Extract the (x, y) coordinate from the center of the cell holding the provided text.  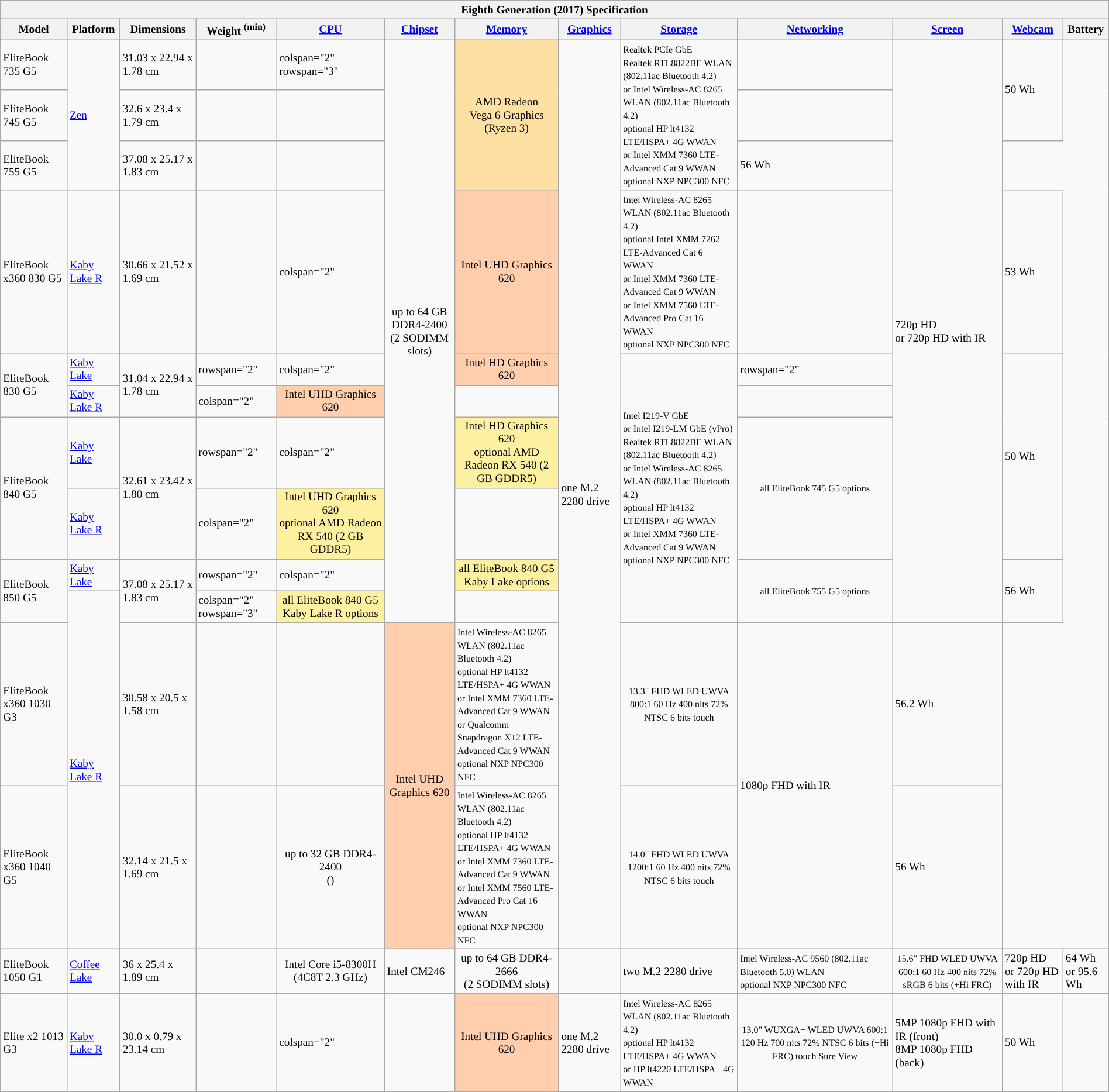
31.03 x 22.94 x 1.78 cm (158, 66)
EliteBook 830 G5 (34, 385)
up to 32 GB DDR4-2400() (330, 867)
1080p FHD with IR (815, 786)
30.58 x 20.5 x 1.58 cm (158, 704)
14.0" FHD WLED UWVA 1200:1 60 Hz 400 nits 72% NTSC 6 bits touch (679, 867)
Intel Wireless-AC 9560 (802.11ac Bluetooth 5.0) WLANoptional NXP NPC300 NFC (815, 972)
EliteBook 840 G5 (34, 488)
Weight (min) (236, 29)
Intel Wireless-AC 8265 WLAN (802.11ac Bluetooth 4.2)optional HP lt4132 LTE/HSPA+ 4G WWANor HP lt4220 LTE/HSPA+ 4G WWAN (679, 1042)
Eighth Generation (2017) Specification (554, 10)
two M.2 2280 drive (679, 972)
EliteBook 745 G5 (34, 115)
Storage (679, 29)
32.14 x 21.5 x 1.69 cm (158, 867)
30.66 x 21.52 x 1.69 cm (158, 271)
Elite x2 1013 G3 (34, 1042)
EliteBook x360 1030 G3 (34, 704)
EliteBook 755 G5 (34, 166)
EliteBook x360 830 G5 (34, 271)
53 Wh (1033, 271)
Webcam (1033, 29)
Intel Core i5-8300H (4C8T 2.3 GHz) (330, 972)
Chipset (419, 29)
CPU (330, 29)
Battery (1086, 29)
Intel CM246 (419, 972)
all EliteBook 755 G5 options (815, 591)
64 Whor 95.6 Wh (1086, 972)
Screen (948, 29)
EliteBook 850 G5 (34, 591)
AMD RadeonVega 6 Graphics (Ryzen 3) (507, 116)
36 x 25.4 x 1.89 cm (158, 972)
5MP 1080p FHD with IR (front)8MP 1080p FHD (back) (948, 1042)
Memory (507, 29)
Networking (815, 29)
EliteBook 1050 G1 (34, 972)
Model (34, 29)
EliteBook x360 1040 G5 (34, 867)
Platform (94, 29)
all EliteBook 745 G5 options (815, 488)
56.2 Wh (948, 704)
32.61 x 23.42 x 1.80 cm (158, 488)
32.6 x 23.4 x 1.79 cm (158, 115)
13.3" FHD WLED UWVA 800:1 60 Hz 400 nits 72% NTSC 6 bits touch (679, 704)
up to 64 GB DDR4-2400(2 SODIMM slots) (419, 332)
all EliteBook 840 G5 Kaby Lake R options (330, 607)
31.04 x 22.94 x 1.78 cm (158, 385)
Coffee Lake (94, 972)
Zen (94, 116)
Intel HD Graphics 620optional AMD Radeon RX 540 (2 GB GDDR5) (507, 453)
all EliteBook 840 G5 Kaby Lake options (507, 575)
30.0 x 0.79 x 23.14 cm (158, 1042)
13.0" WUXGA+ WLED UWVA 600:1 120 Hz 700 nits 72% NTSC 6 bits (+Hi FRC) touch Sure View (815, 1042)
Intel HD Graphics 620 (507, 370)
Graphics (590, 29)
up to 64 GB DDR4-2666(2 SODIMM slots) (507, 972)
Intel UHD Graphics 620optional AMD Radeon RX 540 (2 GB GDDR5) (330, 523)
Dimensions (158, 29)
15.6" FHD WLED UWVA 600:1 60 Hz 400 nits 72% sRGB 6 bits (+Hi FRC) (948, 972)
EliteBook 735 G5 (34, 66)
